For the text-containing cell, return its midpoint in [x, y] coordinate format. 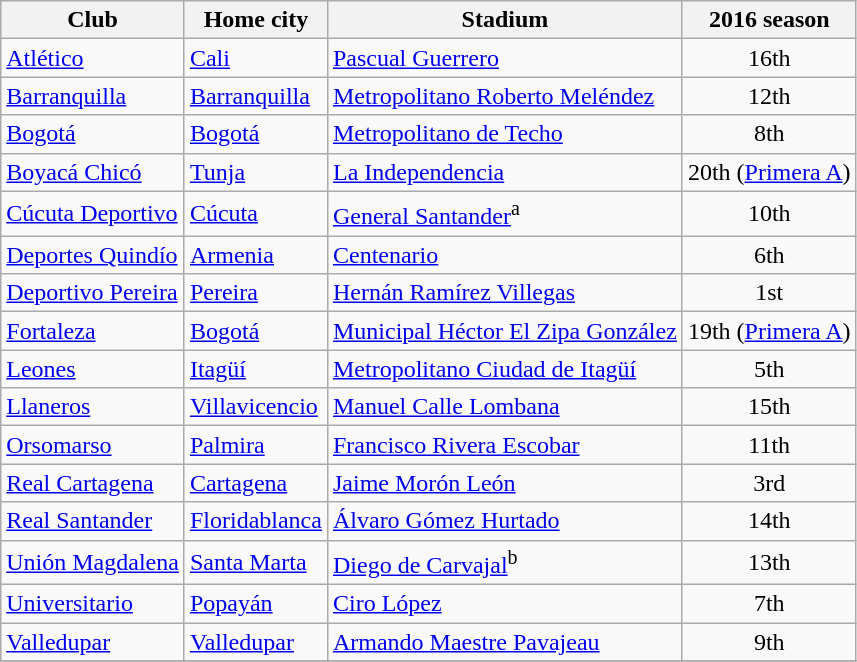
Ciro López [504, 604]
Álvaro Gómez Hurtado [504, 521]
Boyacá Chicó [93, 172]
Floridablanca [256, 521]
19th (Primera A) [769, 331]
8th [769, 134]
Metropolitano Ciudad de Itagüí [504, 369]
2016 season [769, 20]
Armenia [256, 255]
Cúcuta Deportivo [93, 214]
11th [769, 445]
Villavicencio [256, 407]
Metropolitano de Techo [504, 134]
Real Santander [93, 521]
9th [769, 642]
13th [769, 562]
Santa Marta [256, 562]
Jaime Morón León [504, 483]
Deportes Quindío [93, 255]
Cúcuta [256, 214]
Unión Magdalena [93, 562]
Francisco Rivera Escobar [504, 445]
Home city [256, 20]
14th [769, 521]
Centenario [504, 255]
Municipal Héctor El Zipa González [504, 331]
Cartagena [256, 483]
La Independencia [504, 172]
12th [769, 96]
Palmira [256, 445]
Hernán Ramírez Villegas [504, 293]
5th [769, 369]
Armando Maestre Pavajeau [504, 642]
Orsomarso [93, 445]
Stadium [504, 20]
Atlético [93, 58]
6th [769, 255]
7th [769, 604]
1st [769, 293]
Deportivo Pereira [93, 293]
General Santandera [504, 214]
Metropolitano Roberto Meléndez [504, 96]
Club [93, 20]
Cali [256, 58]
Fortaleza [93, 331]
Real Cartagena [93, 483]
15th [769, 407]
Universitario [93, 604]
Manuel Calle Lombana [504, 407]
Tunja [256, 172]
Leones [93, 369]
Popayán [256, 604]
Pascual Guerrero [504, 58]
Diego de Carvajalb [504, 562]
16th [769, 58]
Pereira [256, 293]
Llaneros [93, 407]
3rd [769, 483]
Itagüí [256, 369]
10th [769, 214]
20th (Primera A) [769, 172]
